Return [x, y] of the center of cell containing provided text 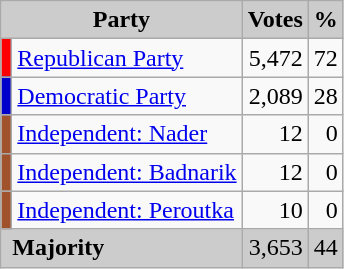
Republican Party [127, 58]
Party [122, 20]
44 [326, 248]
72 [326, 58]
3,653 [275, 248]
2,089 [275, 96]
Votes [275, 20]
Independent: Nader [127, 134]
5,472 [275, 58]
% [326, 20]
Independent: Peroutka [127, 210]
Democratic Party [127, 96]
Independent: Badnarik [127, 172]
28 [326, 96]
10 [275, 210]
Majority [122, 248]
